For the text-containing cell, return its midpoint in (x, y) coordinate format. 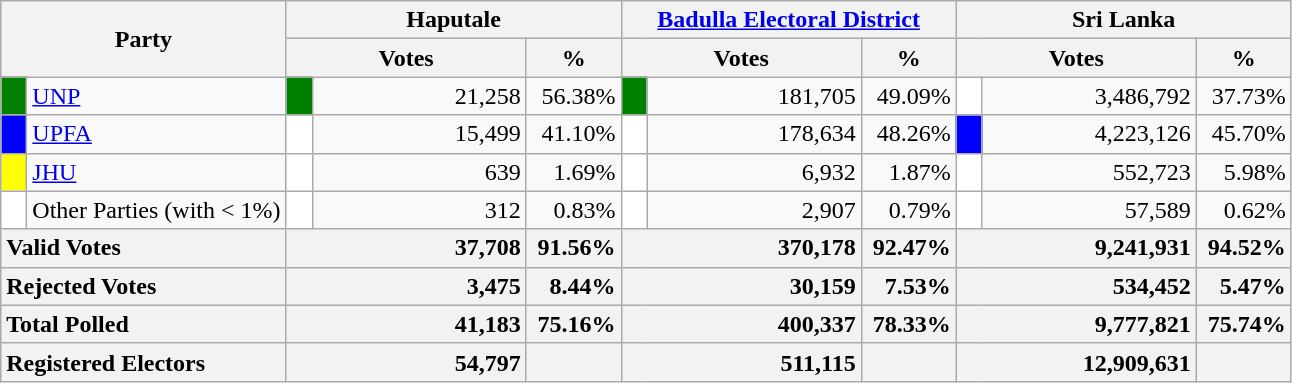
75.16% (574, 324)
9,777,821 (1076, 324)
5.47% (1244, 286)
4,223,126 (1089, 134)
30,159 (741, 286)
92.47% (908, 248)
37.73% (1244, 96)
181,705 (754, 96)
0.62% (1244, 210)
9,241,931 (1076, 248)
1.69% (574, 172)
639 (419, 172)
3,486,792 (1089, 96)
Sri Lanka (1124, 20)
552,723 (1089, 172)
41,183 (406, 324)
37,708 (406, 248)
3,475 (406, 286)
178,634 (754, 134)
Valid Votes (144, 248)
57,589 (1089, 210)
91.56% (574, 248)
Rejected Votes (144, 286)
312 (419, 210)
Registered Electors (144, 362)
15,499 (419, 134)
0.83% (574, 210)
21,258 (419, 96)
8.44% (574, 286)
Total Polled (144, 324)
48.26% (908, 134)
5.98% (1244, 172)
6,932 (754, 172)
2,907 (754, 210)
JHU (156, 172)
400,337 (741, 324)
41.10% (574, 134)
Party (144, 39)
78.33% (908, 324)
1.87% (908, 172)
45.70% (1244, 134)
56.38% (574, 96)
12,909,631 (1076, 362)
75.74% (1244, 324)
511,115 (741, 362)
UNP (156, 96)
534,452 (1076, 286)
54,797 (406, 362)
7.53% (908, 286)
94.52% (1244, 248)
UPFA (156, 134)
0.79% (908, 210)
Badulla Electoral District (788, 20)
49.09% (908, 96)
370,178 (741, 248)
Other Parties (with < 1%) (156, 210)
Haputale (454, 20)
